Scan for the cell matching the given text and deliver its (X, Y) coordinate at center. 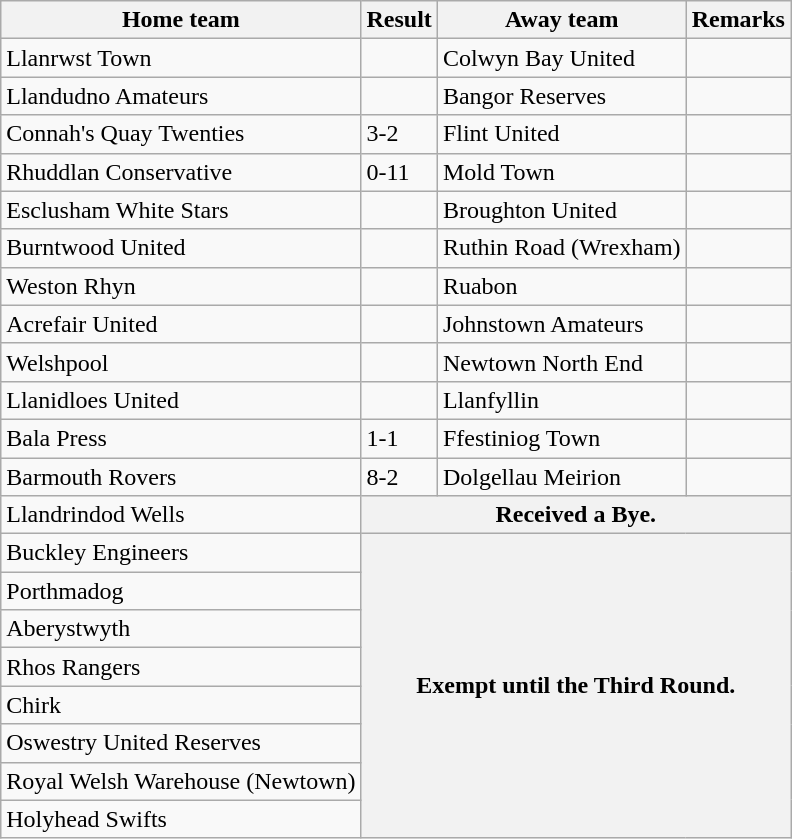
Broughton United (562, 210)
3-2 (399, 134)
Barmouth Rovers (181, 477)
Llanrwst Town (181, 58)
Away team (562, 20)
Rhos Rangers (181, 667)
Rhuddlan Conservative (181, 172)
Weston Rhyn (181, 286)
Buckley Engineers (181, 553)
Remarks (738, 20)
Ruthin Road (Wrexham) (562, 248)
Burntwood United (181, 248)
Bangor Reserves (562, 96)
Home team (181, 20)
Porthmadog (181, 591)
Connah's Quay Twenties (181, 134)
Bala Press (181, 438)
Oswestry United Reserves (181, 743)
Llanfyllin (562, 400)
1-1 (399, 438)
Holyhead Swifts (181, 819)
Chirk (181, 705)
8-2 (399, 477)
Ffestiniog Town (562, 438)
Exempt until the Third Round. (576, 686)
Ruabon (562, 286)
Flint United (562, 134)
Welshpool (181, 362)
Received a Bye. (576, 515)
Dolgellau Meirion (562, 477)
Aberystwyth (181, 629)
Colwyn Bay United (562, 58)
Johnstown Amateurs (562, 324)
Llandudno Amateurs (181, 96)
Result (399, 20)
Acrefair United (181, 324)
Llandrindod Wells (181, 515)
Esclusham White Stars (181, 210)
Newtown North End (562, 362)
Mold Town (562, 172)
0-11 (399, 172)
Royal Welsh Warehouse (Newtown) (181, 781)
Llanidloes United (181, 400)
